Find where the given text appears and provide that cell's center as (X, Y) coordinate. 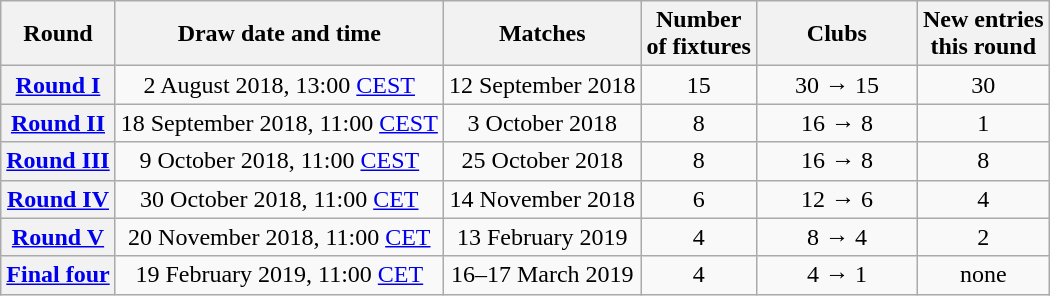
New entriesthis round (983, 34)
Matches (542, 34)
Round I (58, 85)
12 September 2018 (542, 85)
Final four (58, 275)
15 (698, 85)
30 (983, 85)
16–17 March 2019 (542, 275)
12 → 6 (836, 199)
2 August 2018, 13:00 CEST (279, 85)
Round IV (58, 199)
30 → 15 (836, 85)
4 → 1 (836, 275)
30 October 2018, 11:00 CET (279, 199)
Round II (58, 123)
25 October 2018 (542, 161)
2 (983, 237)
8 → 4 (836, 237)
19 February 2019, 11:00 CET (279, 275)
6 (698, 199)
Round V (58, 237)
3 October 2018 (542, 123)
14 November 2018 (542, 199)
9 October 2018, 11:00 CEST (279, 161)
20 November 2018, 11:00 CET (279, 237)
13 February 2019 (542, 237)
1 (983, 123)
Round III (58, 161)
Draw date and time (279, 34)
none (983, 275)
18 September 2018, 11:00 CEST (279, 123)
Clubs (836, 34)
Numberof fixtures (698, 34)
Round (58, 34)
